Scan for the cell matching the given text and deliver its (x, y) coordinate at center. 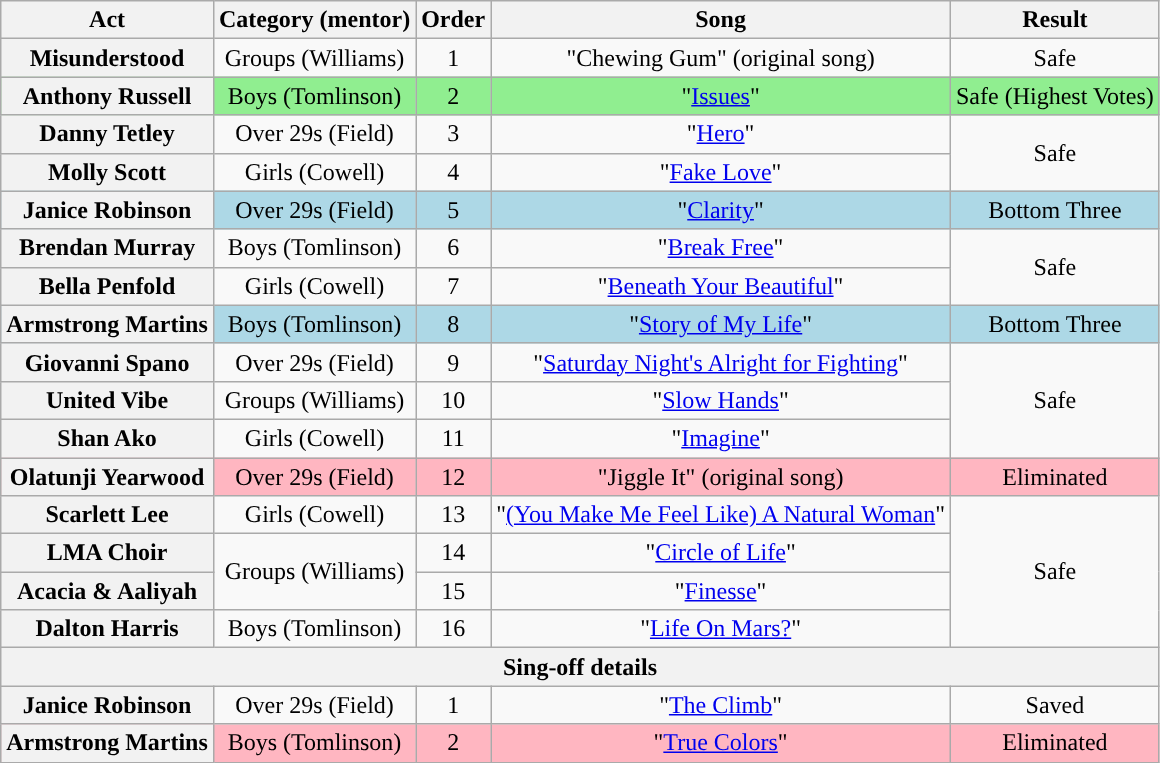
8 (454, 324)
Giovanni Spano (108, 362)
"Chewing Gum" (original song) (721, 58)
Safe (Highest Votes) (1054, 96)
Misunderstood (108, 58)
Category (mentor) (314, 20)
Shan Ako (108, 438)
"Jiggle It" (original song) (721, 477)
Bella Penfold (108, 286)
Olatunji Yearwood (108, 477)
"Finesse" (721, 591)
11 (454, 438)
Sing-off details (580, 667)
3 (454, 134)
10 (454, 400)
15 (454, 591)
Result (1054, 20)
14 (454, 553)
"Clarity" (721, 210)
12 (454, 477)
Order (454, 20)
7 (454, 286)
"(You Make Me Feel Like) A Natural Woman" (721, 515)
LMA Choir (108, 553)
Anthony Russell (108, 96)
"Break Free" (721, 248)
9 (454, 362)
"Hero" (721, 134)
"Circle of Life" (721, 553)
Act (108, 20)
"Issues" (721, 96)
"Imagine" (721, 438)
"Beneath Your Beautiful" (721, 286)
13 (454, 515)
4 (454, 172)
5 (454, 210)
"Slow Hands" (721, 400)
Scarlett Lee (108, 515)
"The Climb" (721, 705)
"True Colors" (721, 743)
6 (454, 248)
Danny Tetley (108, 134)
Acacia & Aaliyah (108, 591)
"Life On Mars?" (721, 629)
Song (721, 20)
Saved (1054, 705)
Dalton Harris (108, 629)
Molly Scott (108, 172)
"Story of My Life" (721, 324)
16 (454, 629)
Brendan Murray (108, 248)
"Saturday Night's Alright for Fighting" (721, 362)
"Fake Love" (721, 172)
United Vibe (108, 400)
